Determine the (x, y) coordinate at the center of the cell enclosing the given text.  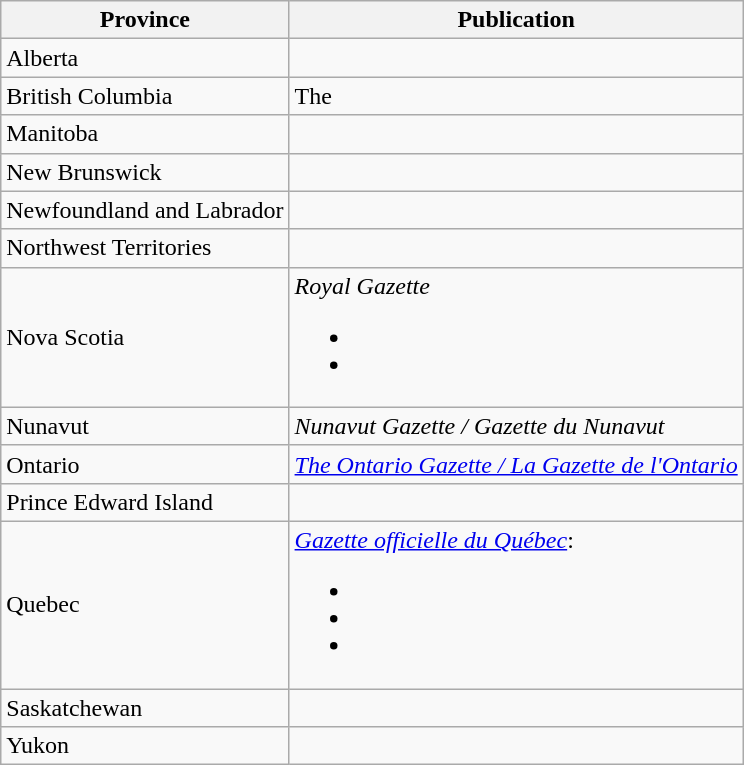
New Brunswick (145, 172)
The Ontario Gazette / La Gazette de l'Ontario (516, 464)
Province (145, 20)
Gazette officielle du Québec: (516, 604)
Nova Scotia (145, 337)
Yukon (145, 746)
Nunavut (145, 426)
The (516, 96)
Manitoba (145, 134)
Prince Edward Island (145, 502)
Saskatchewan (145, 707)
Royal Gazette (516, 337)
Northwest Territories (145, 248)
Newfoundland and Labrador (145, 210)
British Columbia (145, 96)
Publication (516, 20)
Ontario (145, 464)
Nunavut Gazette / Gazette du Nunavut (516, 426)
Quebec (145, 604)
Alberta (145, 58)
